From the cell containing the given text, extract its center point as [x, y] coordinate. 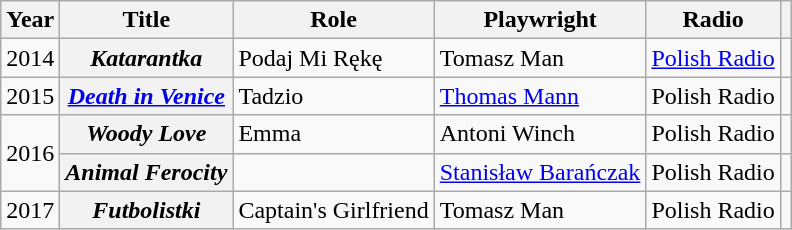
2017 [30, 210]
Antoni Winch [540, 134]
Role [334, 20]
Year [30, 20]
Playwright [540, 20]
Thomas Mann [540, 96]
Title [146, 20]
2015 [30, 96]
Woody Love [146, 134]
Death in Venice [146, 96]
Katarantka [146, 58]
Tadzio [334, 96]
Radio [713, 20]
Animal Ferocity [146, 172]
Futbolistki [146, 210]
2016 [30, 153]
Stanisław Barańczak [540, 172]
Emma [334, 134]
2014 [30, 58]
Captain's Girlfriend [334, 210]
Podaj Mi Rękę [334, 58]
